Provide the [X, Y] coordinate of the cell's center where the given text is located.  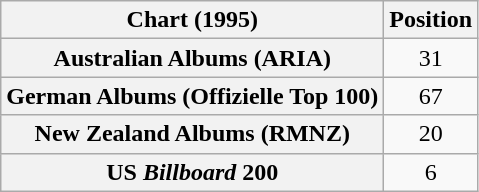
67 [431, 96]
New Zealand Albums (RMNZ) [192, 134]
US Billboard 200 [192, 172]
Position [431, 20]
6 [431, 172]
Chart (1995) [192, 20]
20 [431, 134]
German Albums (Offizielle Top 100) [192, 96]
31 [431, 58]
Australian Albums (ARIA) [192, 58]
